Return the [X, Y] coordinate for the center point of the cell that contains the specified text.  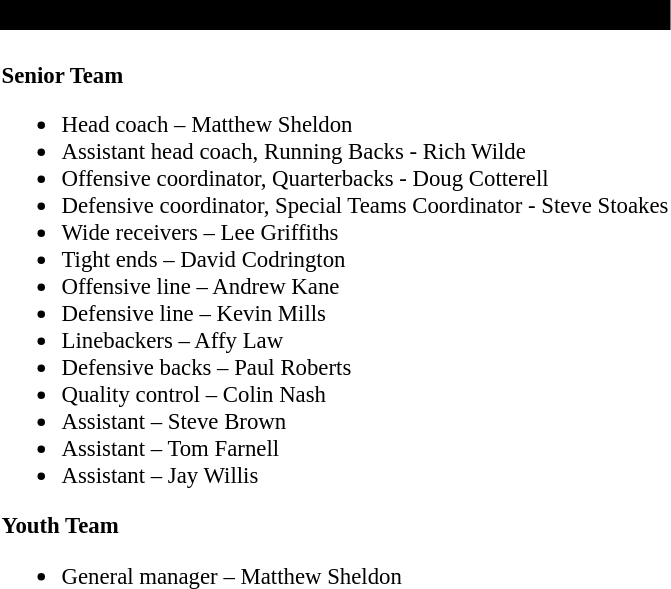
Birmingham Bulls staff [335, 15]
